Identify which cell holds the provided text, then report its (x, y) central coordinate. 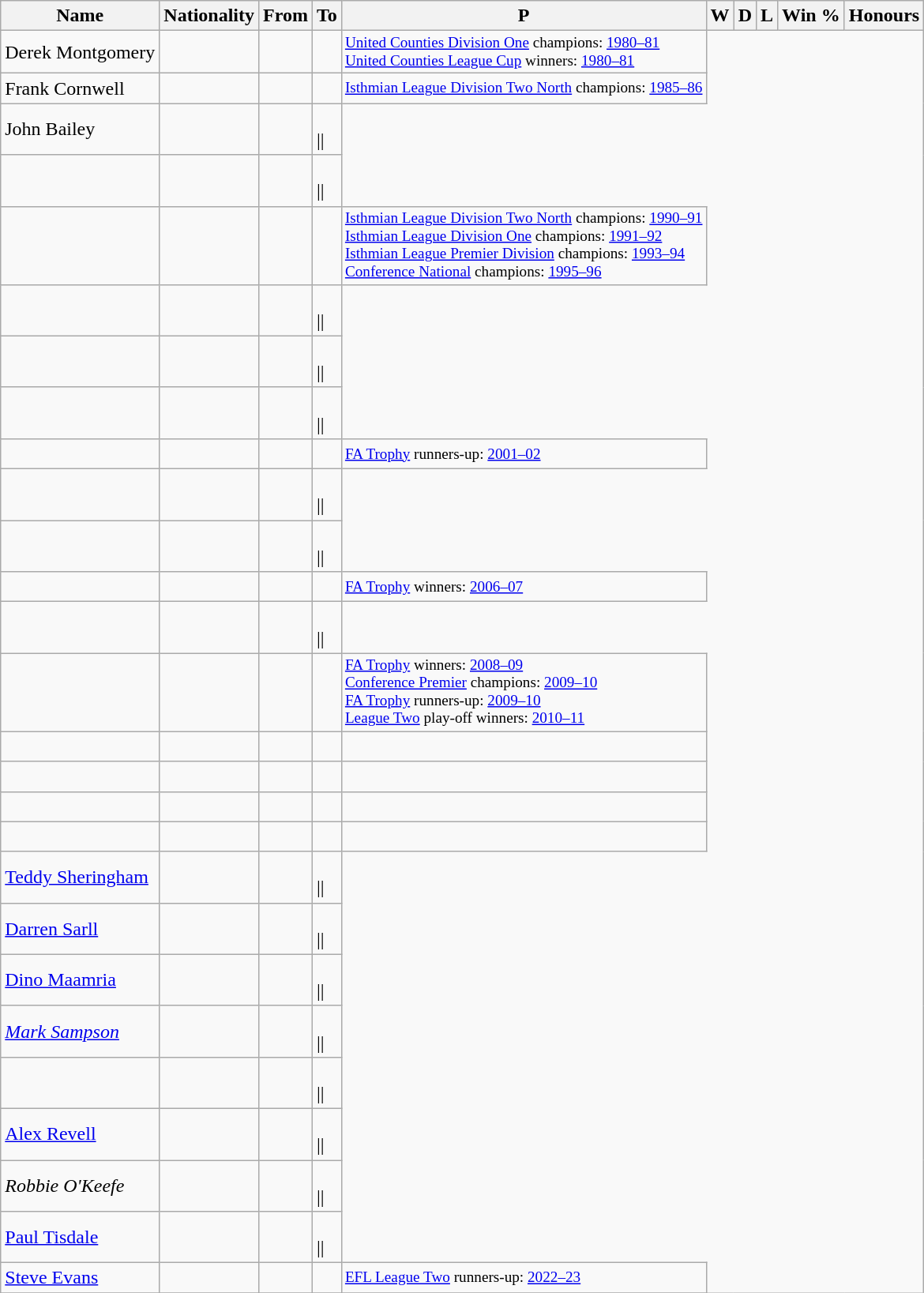
Name (81, 16)
From (286, 16)
D (745, 16)
Isthmian League Division Two North champions: 1985–86 (524, 88)
Teddy Sheringham (81, 877)
EFL League Two runners-up: 2022–23 (524, 1278)
FA Trophy winners: 2008–09Conference Premier champions: 2009–10FA Trophy runners-up: 2009–10League Two play-off winners: 2010–11 (524, 692)
Paul Tisdale (81, 1237)
Honours (884, 16)
Darren Sarll (81, 929)
To (327, 16)
Derek Montgomery (81, 52)
FA Trophy runners-up: 2001–02 (524, 453)
W (720, 16)
FA Trophy winners: 2006–07 (524, 587)
Frank Cornwell (81, 88)
Steve Evans (81, 1278)
Mark Sampson (81, 1032)
Dino Maamria (81, 979)
P (524, 16)
United Counties Division One champions: 1980–81 United Counties League Cup winners: 1980–81 (524, 52)
L (768, 16)
Robbie O'Keefe (81, 1186)
Win % (812, 16)
Nationality (209, 16)
Alex Revell (81, 1134)
John Bailey (81, 130)
